Determine the [x, y] coordinate at the center of the cell enclosing the given text.  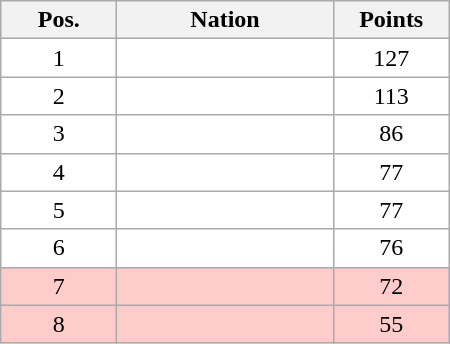
6 [59, 248]
Nation [225, 20]
7 [59, 286]
Points [391, 20]
113 [391, 96]
5 [59, 210]
55 [391, 324]
3 [59, 134]
4 [59, 172]
127 [391, 58]
72 [391, 286]
86 [391, 134]
Pos. [59, 20]
1 [59, 58]
2 [59, 96]
76 [391, 248]
8 [59, 324]
